Scan for the cell matching the given text and deliver its (X, Y) coordinate at center. 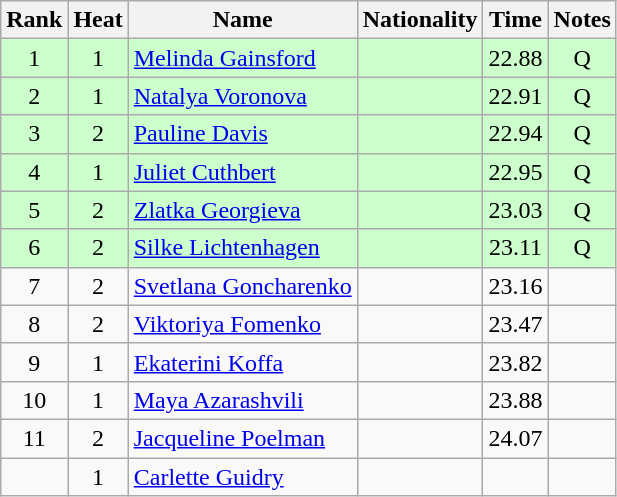
Pauline Davis (242, 134)
22.91 (516, 96)
22.88 (516, 58)
Carlette Guidry (242, 477)
Natalya Voronova (242, 96)
Notes (582, 20)
4 (34, 172)
3 (34, 134)
11 (34, 438)
23.16 (516, 286)
Jacqueline Poelman (242, 438)
23.82 (516, 362)
23.47 (516, 324)
Nationality (420, 20)
10 (34, 400)
Time (516, 20)
Melinda Gainsford (242, 58)
22.94 (516, 134)
Name (242, 20)
6 (34, 248)
5 (34, 210)
23.11 (516, 248)
Juliet Cuthbert (242, 172)
Svetlana Goncharenko (242, 286)
Rank (34, 20)
23.88 (516, 400)
Ekaterini Koffa (242, 362)
Heat (98, 20)
Viktoriya Fomenko (242, 324)
7 (34, 286)
8 (34, 324)
Maya Azarashvili (242, 400)
Zlatka Georgieva (242, 210)
24.07 (516, 438)
Silke Lichtenhagen (242, 248)
22.95 (516, 172)
9 (34, 362)
23.03 (516, 210)
